From the cell containing the given text, extract its center point as [X, Y] coordinate. 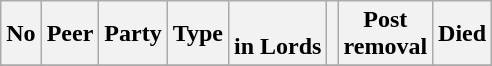
Peer [70, 34]
Died [462, 34]
Party [133, 34]
in Lords [277, 34]
Type [198, 34]
No [21, 34]
Postremoval [386, 34]
